Search for the cell housing the specified text and yield its (x, y) center coordinate. 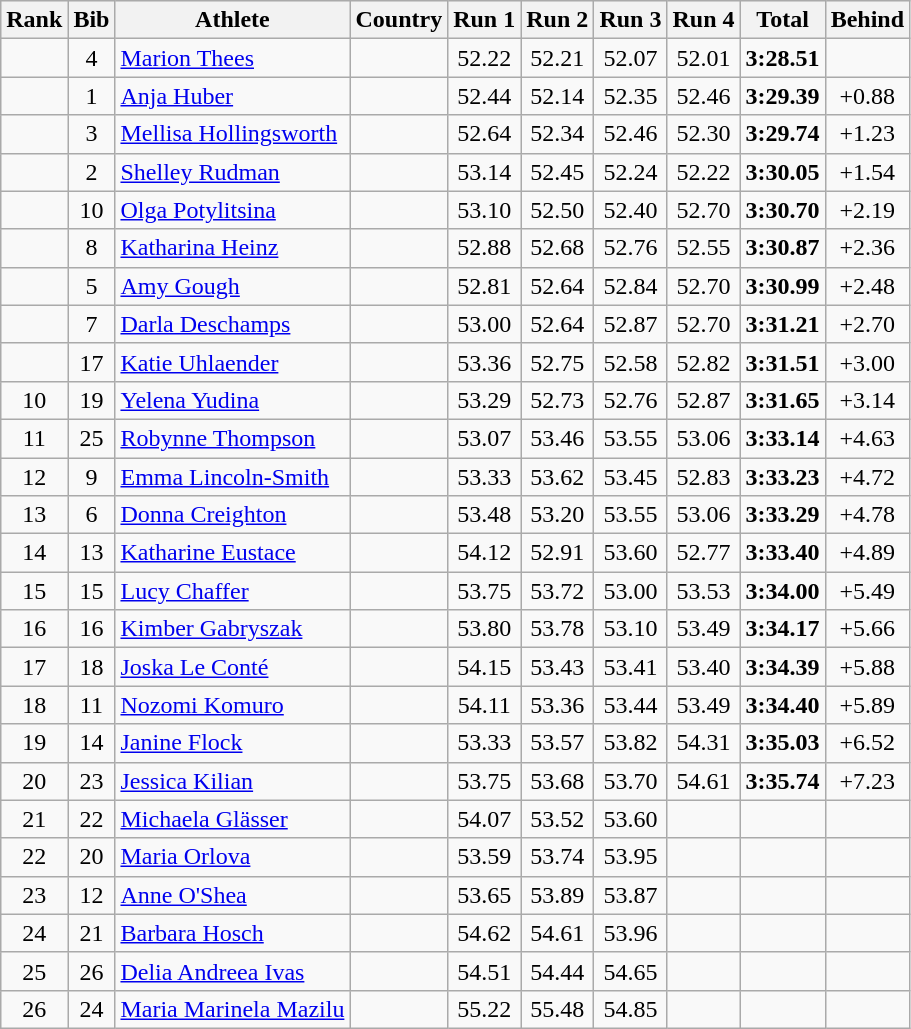
53.62 (558, 477)
8 (92, 248)
54.31 (704, 743)
3:30.70 (782, 210)
53.87 (630, 895)
52.77 (704, 553)
Rank (34, 20)
3:34.17 (782, 629)
54.15 (484, 667)
52.91 (558, 553)
53.70 (630, 781)
54.51 (484, 971)
53.96 (630, 933)
53.59 (484, 857)
+4.72 (867, 477)
Michaela Glässer (232, 819)
3 (92, 134)
3:33.23 (782, 477)
55.22 (484, 1009)
+5.89 (867, 705)
+6.52 (867, 743)
53.82 (630, 743)
Robynne Thompson (232, 438)
3:29.74 (782, 134)
3:33.14 (782, 438)
3:34.00 (782, 591)
54.65 (630, 971)
+5.66 (867, 629)
52.40 (630, 210)
3:35.03 (782, 743)
52.01 (704, 58)
Total (782, 20)
+4.63 (867, 438)
53.48 (484, 515)
52.58 (630, 362)
Emma Lincoln-Smith (232, 477)
Amy Gough (232, 286)
5 (92, 286)
Janine Flock (232, 743)
53.29 (484, 400)
Mellisa Hollingsworth (232, 134)
53.40 (704, 667)
3:33.29 (782, 515)
53.68 (558, 781)
+2.70 (867, 324)
Maria Marinela Mazilu (232, 1009)
52.83 (704, 477)
52.73 (558, 400)
Kimber Gabryszak (232, 629)
3:30.05 (782, 172)
+7.23 (867, 781)
52.34 (558, 134)
Run 2 (558, 20)
Shelley Rudman (232, 172)
+3.00 (867, 362)
53.14 (484, 172)
2 (92, 172)
Maria Orlova (232, 857)
+2.36 (867, 248)
53.65 (484, 895)
52.68 (558, 248)
53.80 (484, 629)
Jessica Kilian (232, 781)
+1.54 (867, 172)
3:35.74 (782, 781)
Anne O'Shea (232, 895)
Katharina Heinz (232, 248)
Darla Deschamps (232, 324)
53.07 (484, 438)
54.11 (484, 705)
3:31.65 (782, 400)
52.21 (558, 58)
Nozomi Komuro (232, 705)
53.45 (630, 477)
52.84 (630, 286)
3:28.51 (782, 58)
Behind (867, 20)
3:31.51 (782, 362)
52.82 (704, 362)
6 (92, 515)
Delia Andreea Ivas (232, 971)
53.41 (630, 667)
Country (399, 20)
3:33.40 (782, 553)
53.89 (558, 895)
9 (92, 477)
Yelena Yudina (232, 400)
53.44 (630, 705)
53.52 (558, 819)
3:29.39 (782, 96)
Lucy Chaffer (232, 591)
+0.88 (867, 96)
4 (92, 58)
3:31.21 (782, 324)
52.07 (630, 58)
Anja Huber (232, 96)
54.12 (484, 553)
53.46 (558, 438)
+2.48 (867, 286)
7 (92, 324)
52.14 (558, 96)
53.53 (704, 591)
54.62 (484, 933)
53.57 (558, 743)
Run 4 (704, 20)
3:30.99 (782, 286)
52.50 (558, 210)
Run 3 (630, 20)
52.45 (558, 172)
54.44 (558, 971)
+4.89 (867, 553)
3:34.39 (782, 667)
+1.23 (867, 134)
54.85 (630, 1009)
52.44 (484, 96)
+4.78 (867, 515)
53.20 (558, 515)
1 (92, 96)
Katharine Eustace (232, 553)
Athlete (232, 20)
Barbara Hosch (232, 933)
Marion Thees (232, 58)
52.88 (484, 248)
55.48 (558, 1009)
53.78 (558, 629)
52.24 (630, 172)
53.74 (558, 857)
52.75 (558, 362)
54.07 (484, 819)
Olga Potylitsina (232, 210)
3:34.40 (782, 705)
Joska Le Conté (232, 667)
52.35 (630, 96)
+2.19 (867, 210)
53.43 (558, 667)
53.72 (558, 591)
+5.49 (867, 591)
52.55 (704, 248)
3:30.87 (782, 248)
+3.14 (867, 400)
Donna Creighton (232, 515)
Bib (92, 20)
53.95 (630, 857)
52.30 (704, 134)
52.81 (484, 286)
Run 1 (484, 20)
Katie Uhlaender (232, 362)
+5.88 (867, 667)
